Return the [X, Y] coordinate for the center point of the cell that contains the specified text.  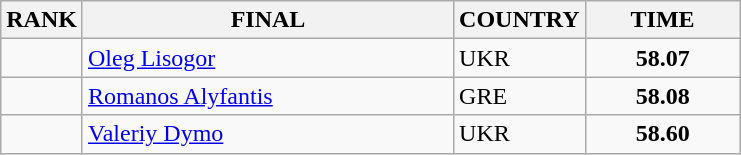
GRE [520, 96]
Valeriy Dymo [268, 134]
RANK [42, 20]
TIME [662, 20]
Romanos Alyfantis [268, 96]
FINAL [268, 20]
COUNTRY [520, 20]
58.08 [662, 96]
58.07 [662, 58]
Oleg Lisogor [268, 58]
58.60 [662, 134]
